Search for the cell housing the specified text and yield its [X, Y] center coordinate. 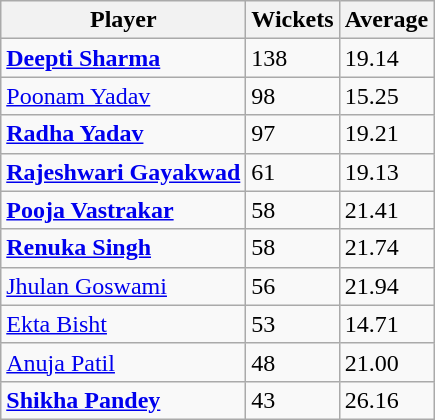
Anuja Patil [124, 362]
21.94 [386, 286]
Wickets [292, 20]
Player [124, 20]
Jhulan Goswami [124, 286]
21.00 [386, 362]
48 [292, 362]
Radha Yadav [124, 134]
Ekta Bisht [124, 324]
138 [292, 58]
53 [292, 324]
21.41 [386, 210]
19.13 [386, 172]
Poonam Yadav [124, 96]
26.16 [386, 400]
Pooja Vastrakar [124, 210]
19.14 [386, 58]
21.74 [386, 248]
Renuka Singh [124, 248]
43 [292, 400]
15.25 [386, 96]
14.71 [386, 324]
Shikha Pandey [124, 400]
61 [292, 172]
Average [386, 20]
98 [292, 96]
56 [292, 286]
19.21 [386, 134]
Rajeshwari Gayakwad [124, 172]
97 [292, 134]
Deepti Sharma [124, 58]
